Scan for the cell matching the given text and deliver its [x, y] coordinate at center. 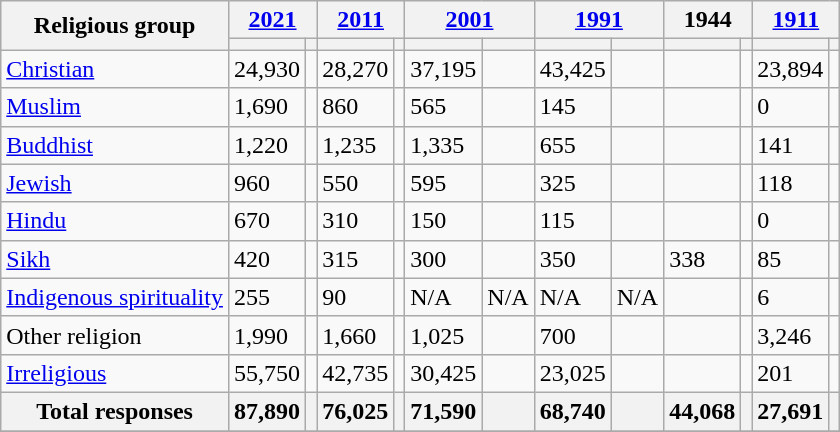
1,660 [356, 335]
350 [572, 259]
310 [356, 221]
Indigenous spirituality [115, 297]
Other religion [115, 335]
44,068 [702, 411]
Muslim [115, 107]
24,930 [266, 69]
Irreligious [115, 373]
42,735 [356, 373]
Total responses [115, 411]
6 [790, 297]
1,025 [444, 335]
2021 [272, 20]
Religious group [115, 26]
23,894 [790, 69]
700 [572, 335]
37,195 [444, 69]
87,890 [266, 411]
28,270 [356, 69]
3,246 [790, 335]
118 [790, 183]
Sikh [115, 259]
960 [266, 183]
1,335 [444, 145]
670 [266, 221]
1911 [796, 20]
550 [356, 183]
315 [356, 259]
595 [444, 183]
Jewish [115, 183]
300 [444, 259]
Hindu [115, 221]
255 [266, 297]
55,750 [266, 373]
1,690 [266, 107]
27,691 [790, 411]
2011 [361, 20]
1,220 [266, 145]
85 [790, 259]
420 [266, 259]
655 [572, 145]
71,590 [444, 411]
145 [572, 107]
1944 [708, 20]
Buddhist [115, 145]
338 [702, 259]
115 [572, 221]
90 [356, 297]
1991 [598, 20]
76,025 [356, 411]
1,235 [356, 145]
201 [790, 373]
43,425 [572, 69]
Christian [115, 69]
68,740 [572, 411]
325 [572, 183]
1,990 [266, 335]
2001 [470, 20]
141 [790, 145]
565 [444, 107]
30,425 [444, 373]
23,025 [572, 373]
860 [356, 107]
150 [444, 221]
